Find where the given text appears and provide that cell's center as [x, y] coordinate. 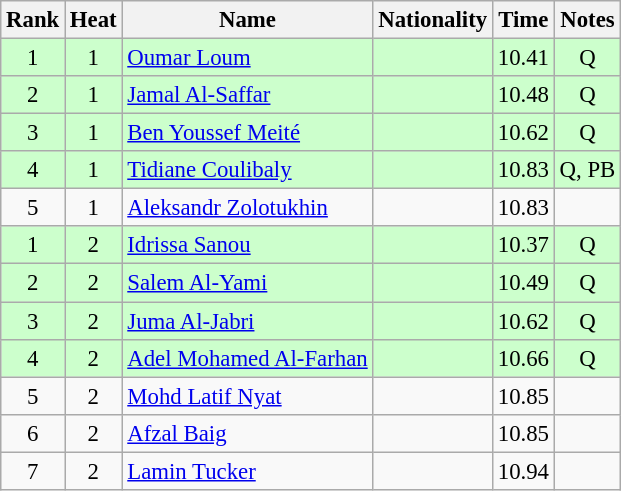
Mohd Latif Nyat [248, 396]
10.48 [523, 95]
10.41 [523, 58]
Name [248, 20]
Heat [94, 20]
Tidiane Coulibaly [248, 170]
Ben Youssef Meité [248, 133]
6 [33, 433]
10.94 [523, 471]
Q, PB [587, 170]
Adel Mohamed Al-Farhan [248, 358]
7 [33, 471]
Aleksandr Zolotukhin [248, 208]
Lamin Tucker [248, 471]
10.66 [523, 358]
Juma Al-Jabri [248, 321]
Rank [33, 20]
10.37 [523, 245]
Salem Al-Yami [248, 283]
Oumar Loum [248, 58]
Time [523, 20]
Afzal Baig [248, 433]
10.49 [523, 283]
Nationality [432, 20]
Idrissa Sanou [248, 245]
Notes [587, 20]
Jamal Al-Saffar [248, 95]
